Locate the cell with the specified text and output its (X, Y) center coordinate. 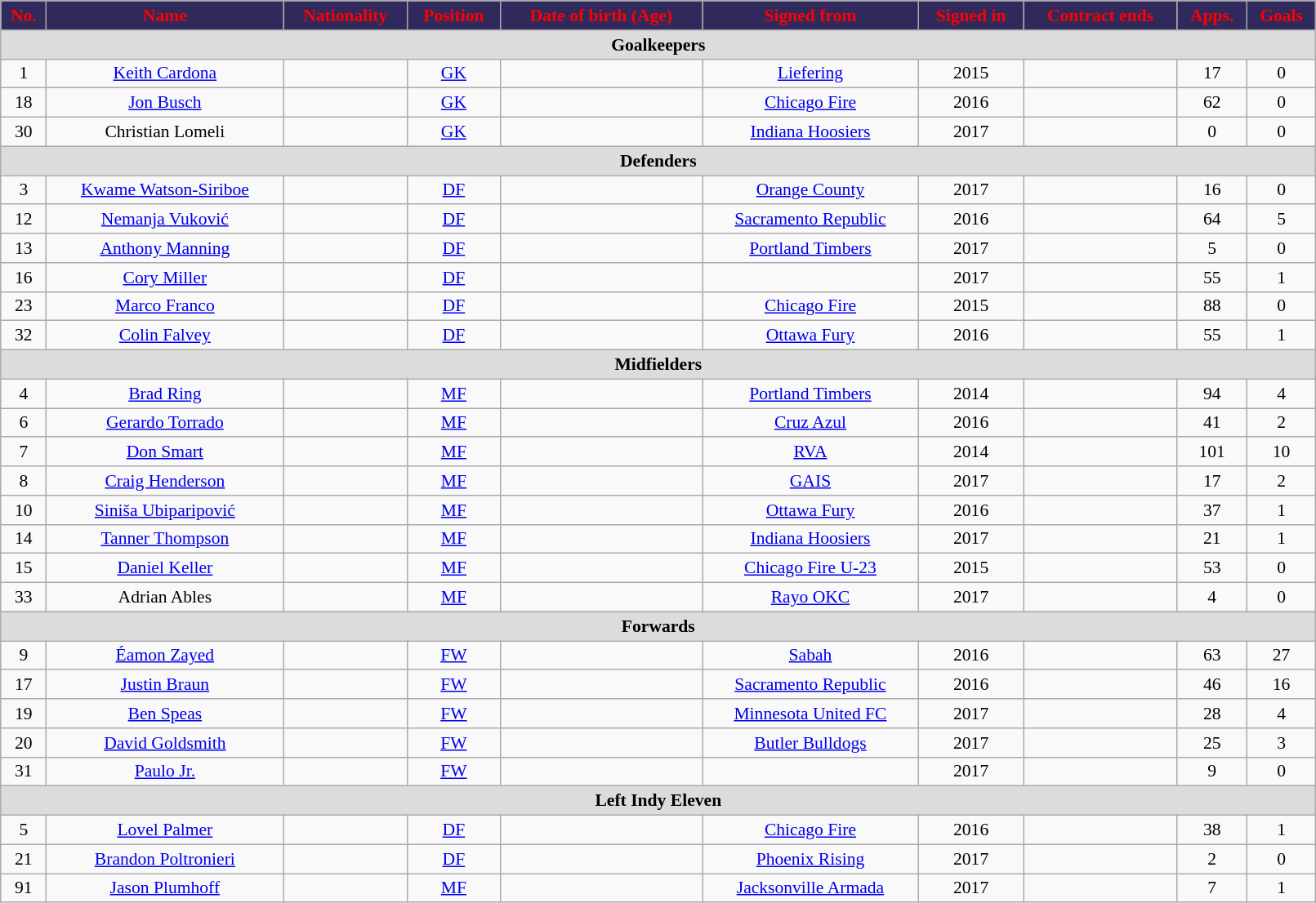
31 (24, 772)
Jason Plumhoff (165, 888)
Orange County (810, 190)
Jacksonville Armada (810, 888)
62 (1212, 103)
Daniel Keller (165, 568)
Contract ends (1100, 16)
6 (24, 423)
37 (1212, 510)
64 (1212, 220)
91 (24, 888)
Colin Falvey (165, 336)
23 (24, 306)
63 (1212, 656)
88 (1212, 306)
53 (1212, 568)
Don Smart (165, 452)
Sabah (810, 656)
Cory Miller (165, 278)
Signed from (810, 16)
Liefering (810, 73)
Éamon Zayed (165, 656)
Gerardo Torrado (165, 423)
38 (1212, 830)
Marco Franco (165, 306)
Christian Lomeli (165, 132)
101 (1212, 452)
46 (1212, 685)
Goals (1281, 16)
Nemanja Vuković (165, 220)
David Goldsmith (165, 743)
Minnesota United FC (810, 714)
Chicago Fire U-23 (810, 568)
28 (1212, 714)
RVA (810, 452)
Apps. (1212, 16)
Jon Busch (165, 103)
Goalkeepers (658, 45)
Keith Cardona (165, 73)
Lovel Palmer (165, 830)
13 (24, 248)
Forwards (658, 626)
Left Indy Eleven (658, 801)
Position (454, 16)
33 (24, 598)
8 (24, 481)
Butler Bulldogs (810, 743)
GAIS (810, 481)
41 (1212, 423)
18 (24, 103)
Justin Braun (165, 685)
No. (24, 16)
Paulo Jr. (165, 772)
15 (24, 568)
Defenders (658, 161)
12 (24, 220)
Kwame Watson-Siriboe (165, 190)
Brandon Poltronieri (165, 859)
19 (24, 714)
Craig Henderson (165, 481)
30 (24, 132)
Signed in (970, 16)
Name (165, 16)
94 (1212, 394)
Tanner Thompson (165, 539)
32 (24, 336)
Rayo OKC (810, 598)
Phoenix Rising (810, 859)
Brad Ring (165, 394)
20 (24, 743)
25 (1212, 743)
Siniša Ubiparipović (165, 510)
Adrian Ables (165, 598)
Midfielders (658, 365)
27 (1281, 656)
Anthony Manning (165, 248)
14 (24, 539)
Date of birth (Age) (601, 16)
Nationality (346, 16)
Cruz Azul (810, 423)
Ben Speas (165, 714)
